Return [x, y] of the center of cell containing provided text 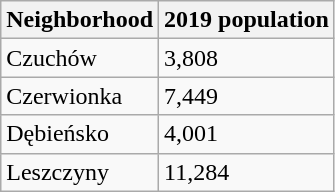
3,808 [247, 58]
Neighborhood [80, 20]
Czerwionka [80, 96]
7,449 [247, 96]
Leszczyny [80, 172]
11,284 [247, 172]
Czuchów [80, 58]
4,001 [247, 134]
Dębieńsko [80, 134]
2019 population [247, 20]
